Return (X, Y) of the center of cell containing provided text 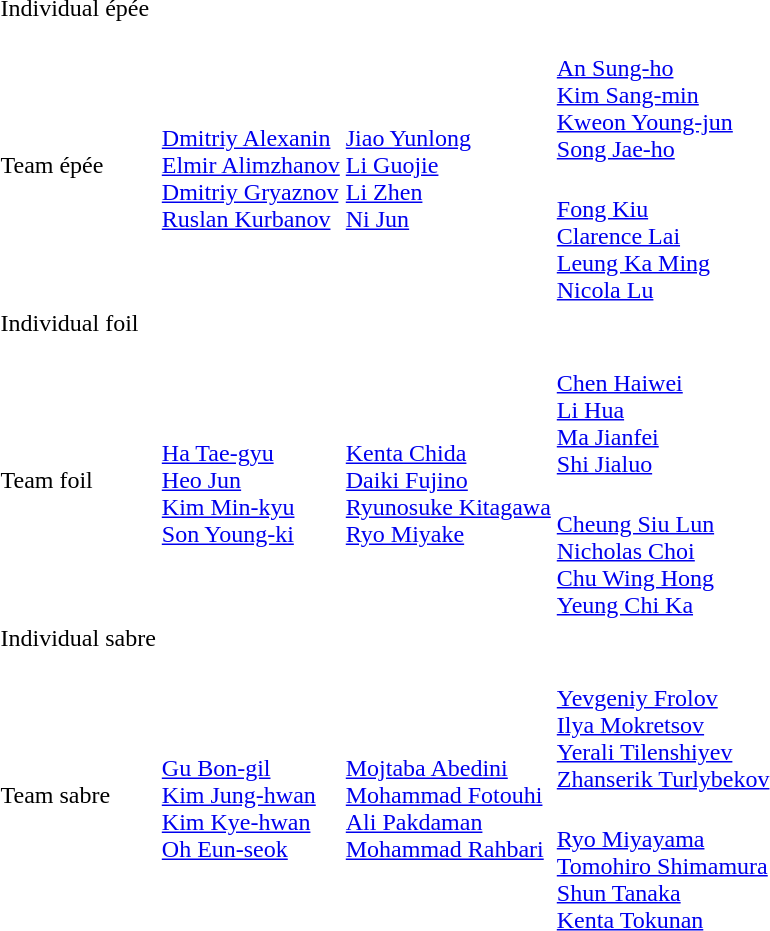
Jiao YunlongLi GuojieLi ZhenNi Jun (448, 166)
Dmitriy AlexaninElmir AlimzhanovDmitriy GryaznovRuslan Kurbanov (250, 166)
Kenta ChidaDaiki FujinoRyunosuke KitagawaRyo Miyake (448, 480)
Ha Tae-gyuHeo JunKim Min-kyuSon Young-ki (250, 480)
